Detect which cell encompasses the target text, then output its [X, Y] center coordinate. 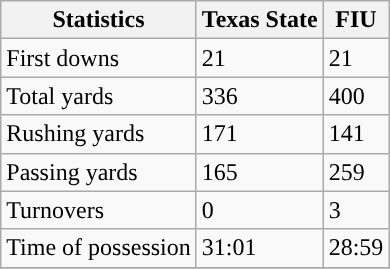
171 [260, 134]
165 [260, 172]
141 [356, 134]
31:01 [260, 248]
0 [260, 210]
3 [356, 210]
Passing yards [99, 172]
FIU [356, 20]
Rushing yards [99, 134]
Statistics [99, 20]
First downs [99, 58]
336 [260, 96]
400 [356, 96]
28:59 [356, 248]
259 [356, 172]
Turnovers [99, 210]
Texas State [260, 20]
Total yards [99, 96]
Time of possession [99, 248]
